Pinpoint the cell where the given text exists, returning its [x, y] midpoint coordinate. 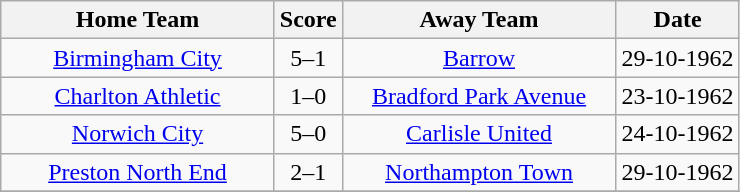
Home Team [138, 20]
Away Team [479, 20]
24-10-1962 [678, 134]
Barrow [479, 58]
23-10-1962 [678, 96]
5–1 [308, 58]
2–1 [308, 172]
Charlton Athletic [138, 96]
Bradford Park Avenue [479, 96]
Carlisle United [479, 134]
Preston North End [138, 172]
Northampton Town [479, 172]
Date [678, 20]
5–0 [308, 134]
Score [308, 20]
Norwich City [138, 134]
1–0 [308, 96]
Birmingham City [138, 58]
